Return the (X, Y) coordinate for the center point of the cell that contains the specified text.  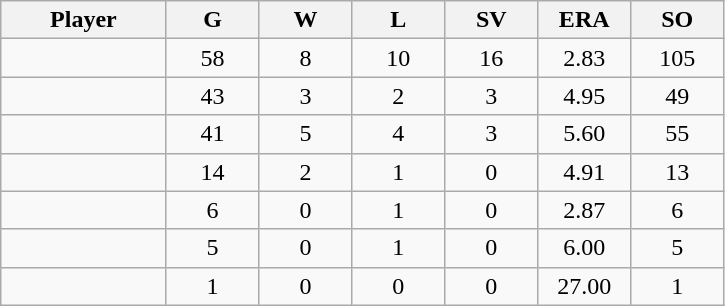
6.00 (584, 248)
4 (398, 134)
SV (492, 20)
55 (678, 134)
Player (84, 20)
27.00 (584, 286)
L (398, 20)
43 (212, 96)
2.83 (584, 58)
16 (492, 58)
4.95 (584, 96)
2.87 (584, 210)
SO (678, 20)
10 (398, 58)
8 (306, 58)
4.91 (584, 172)
13 (678, 172)
G (212, 20)
ERA (584, 20)
105 (678, 58)
W (306, 20)
14 (212, 172)
49 (678, 96)
5.60 (584, 134)
41 (212, 134)
58 (212, 58)
